Output the (X, Y) coordinate of the center of the cell containing the given text.  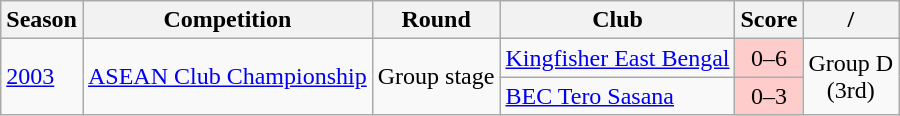
Season (42, 20)
Group stage (436, 77)
/ (851, 20)
2003 (42, 77)
ASEAN Club Championship (227, 77)
Group D(3rd) (851, 77)
Competition (227, 20)
Score (769, 20)
Club (618, 20)
0–3 (769, 96)
Kingfisher East Bengal (618, 58)
0–6 (769, 58)
Round (436, 20)
BEC Tero Sasana (618, 96)
